Return the [X, Y] coordinate for the center point of the cell that contains the specified text.  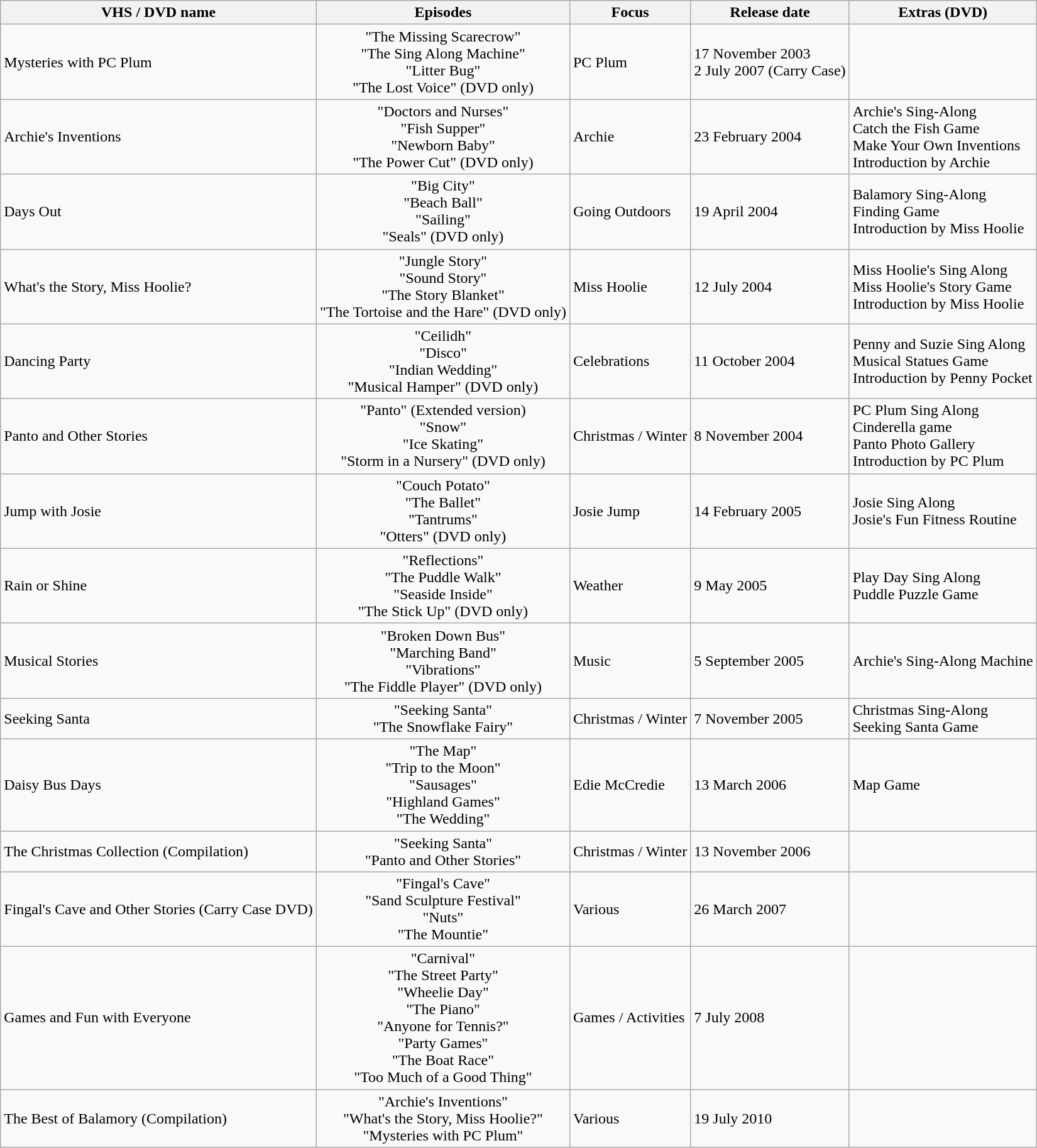
The Best of Balamory (Compilation) [158, 1118]
Archie's Inventions [158, 137]
Miss Hoolie's Sing AlongMiss Hoolie's Story GameIntroduction by Miss Hoolie [943, 287]
PC Plum [630, 62]
"Jungle Story""Sound Story""The Story Blanket""The Tortoise and the Hare" (DVD only) [442, 287]
"Reflections""The Puddle Walk""Seaside Inside""The Stick Up" (DVD only) [442, 586]
Days Out [158, 211]
14 February 2005 [770, 511]
VHS / DVD name [158, 13]
Edie McCredie [630, 785]
Fingal's Cave and Other Stories (Carry Case DVD) [158, 909]
Panto and Other Stories [158, 436]
7 November 2005 [770, 718]
11 October 2004 [770, 361]
The Christmas Collection (Compilation) [158, 851]
Weather [630, 586]
Seeking Santa [158, 718]
Dancing Party [158, 361]
"Big City""Beach Ball""Sailing""Seals" (DVD only) [442, 211]
Josie Sing AlongJosie's Fun Fitness Routine [943, 511]
"Doctors and Nurses""Fish Supper""Newborn Baby""The Power Cut" (DVD only) [442, 137]
19 April 2004 [770, 211]
"The Missing Scarecrow""The Sing Along Machine""Litter Bug""The Lost Voice" (DVD only) [442, 62]
Mysteries with PC Plum [158, 62]
"The Map""Trip to the Moon""Sausages""Highland Games""The Wedding" [442, 785]
Musical Stories [158, 660]
Map Game [943, 785]
17 November 20032 July 2007 (Carry Case) [770, 62]
Daisy Bus Days [158, 785]
Music [630, 660]
5 September 2005 [770, 660]
"Carnival""The Street Party""Wheelie Day""The Piano""Anyone for Tennis?""Party Games""The Boat Race""Too Much of a Good Thing" [442, 1018]
PC Plum Sing AlongCinderella gamePanto Photo GalleryIntroduction by PC Plum [943, 436]
8 November 2004 [770, 436]
Josie Jump [630, 511]
19 July 2010 [770, 1118]
"Panto" (Extended version)"Snow""Ice Skating""Storm in a Nursery" (DVD only) [442, 436]
Going Outdoors [630, 211]
Penny and Suzie Sing AlongMusical Statues GameIntroduction by Penny Pocket [943, 361]
"Broken Down Bus""Marching Band""Vibrations""The Fiddle Player" (DVD only) [442, 660]
Play Day Sing AlongPuddle Puzzle Game [943, 586]
12 July 2004 [770, 287]
Archie's Sing-Along Machine [943, 660]
Rain or Shine [158, 586]
26 March 2007 [770, 909]
"Couch Potato""The Ballet""Tantrums""Otters" (DVD only) [442, 511]
Games and Fun with Everyone [158, 1018]
Archie [630, 137]
13 March 2006 [770, 785]
"Seeking Santa""The Snowflake Fairy" [442, 718]
Balamory Sing-AlongFinding GameIntroduction by Miss Hoolie [943, 211]
Archie's Sing-AlongCatch the Fish GameMake Your Own InventionsIntroduction by Archie [943, 137]
Jump with Josie [158, 511]
Extras (DVD) [943, 13]
7 July 2008 [770, 1018]
Focus [630, 13]
Celebrations [630, 361]
"Archie's Inventions""What's the Story, Miss Hoolie?""Mysteries with PC Plum" [442, 1118]
23 February 2004 [770, 137]
What's the Story, Miss Hoolie? [158, 287]
"Seeking Santa""Panto and Other Stories" [442, 851]
Games / Activities [630, 1018]
Miss Hoolie [630, 287]
"Ceilidh""Disco""Indian Wedding""Musical Hamper" (DVD only) [442, 361]
"Fingal's Cave""Sand Sculpture Festival""Nuts""The Mountie" [442, 909]
Episodes [442, 13]
Christmas Sing-AlongSeeking Santa Game [943, 718]
9 May 2005 [770, 586]
13 November 2006 [770, 851]
Release date [770, 13]
